Pinpoint the cell where the given text exists, returning its (x, y) midpoint coordinate. 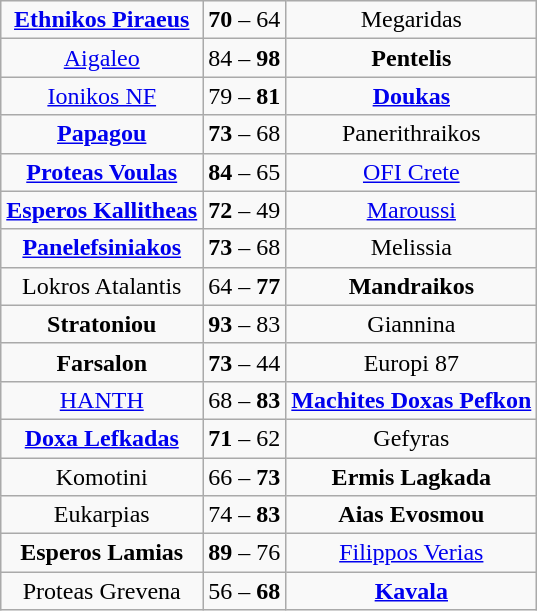
Ionikos NF (102, 96)
84 – 65 (244, 172)
64 – 77 (244, 286)
Doxa Lefkadas (102, 438)
Panelefsiniakos (102, 248)
84 – 98 (244, 58)
Stratoniou (102, 324)
Giannina (412, 324)
Esperos Kallitheas (102, 210)
Maroussi (412, 210)
Farsalon (102, 362)
Kavala (412, 591)
Gefyras (412, 438)
Lokros Atalantis (102, 286)
72 – 49 (244, 210)
56 – 68 (244, 591)
Eukarpias (102, 515)
Aigaleo (102, 58)
Filippos Verias (412, 553)
74 – 83 (244, 515)
Proteas Voulas (102, 172)
Komotini (102, 477)
Melissia (412, 248)
Megaridas (412, 20)
HANTH (102, 400)
89 – 76 (244, 553)
Mandraikos (412, 286)
66 – 73 (244, 477)
Doukas (412, 96)
Panerithraikos (412, 134)
Proteas Grevena (102, 591)
68 – 83 (244, 400)
Pentelis (412, 58)
Machites Doxas Pefkon (412, 400)
Aias Evosmou (412, 515)
79 – 81 (244, 96)
73 – 44 (244, 362)
Papagou (102, 134)
71 – 62 (244, 438)
Ermis Lagkada (412, 477)
Esperos Lamias (102, 553)
Ethnikos Piraeus (102, 20)
Europi 87 (412, 362)
70 – 64 (244, 20)
OFI Crete (412, 172)
93 – 83 (244, 324)
